Return the (X, Y) coordinate for the center point of the cell that contains the specified text.  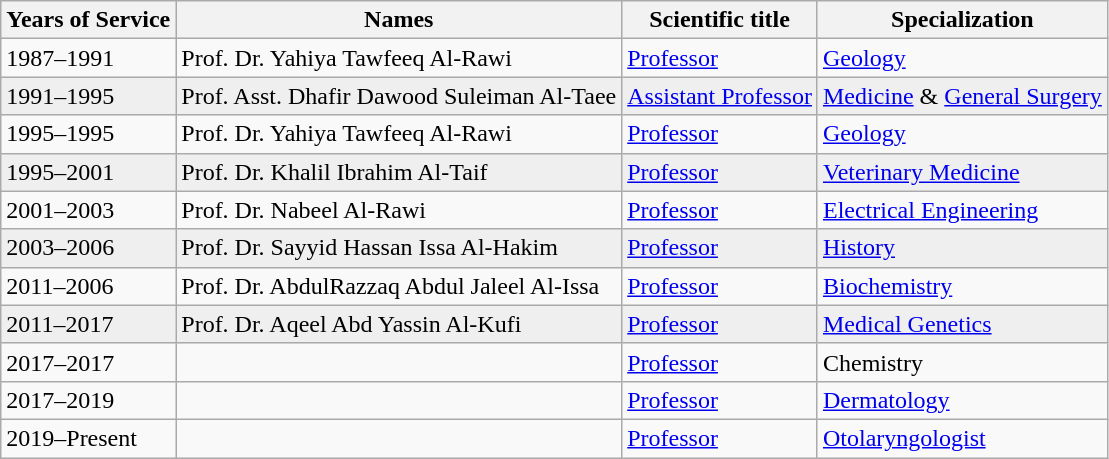
2019–Present (88, 438)
Prof. Dr. Sayyid Hassan Issa Al-Hakim (399, 248)
Medical Genetics (962, 324)
Dermatology (962, 400)
1987–1991 (88, 58)
Prof. Dr. AbdulRazzaq Abdul Jaleel Al-Issa (399, 286)
Chemistry (962, 362)
Biochemistry (962, 286)
Prof. Dr. Nabeel Al-Rawi (399, 210)
Prof. Asst. Dhafir Dawood Suleiman Al-Taee (399, 96)
Prof. Dr. Khalil Ibrahim Al-Taif (399, 172)
Years of Service (88, 20)
1995–2001 (88, 172)
Assistant Professor (720, 96)
2017–2017 (88, 362)
Prof. Dr. Aqeel Abd Yassin Al-Kufi (399, 324)
Scientific title (720, 20)
Otolaryngologist (962, 438)
2003–2006 (88, 248)
1995–1995 (88, 134)
Specialization (962, 20)
2001–2003 (88, 210)
History (962, 248)
2011–2017 (88, 324)
1991–1995 (88, 96)
Veterinary Medicine (962, 172)
Names (399, 20)
Medicine & General Surgery (962, 96)
Electrical Engineering (962, 210)
2011–2006 (88, 286)
2017–2019 (88, 400)
